Find where the given text appears and provide that cell's center as (x, y) coordinate. 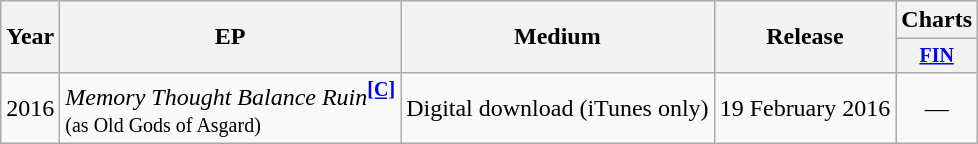
FIN (937, 56)
Charts (937, 20)
Digital download (iTunes only) (558, 108)
— (937, 108)
EP (230, 37)
19 February 2016 (805, 108)
Release (805, 37)
Medium (558, 37)
Year (30, 37)
Memory Thought Balance Ruin[C](as Old Gods of Asgard) (230, 108)
2016 (30, 108)
